Locate the cell with the specified text and output its (X, Y) center coordinate. 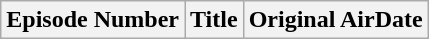
Title (214, 20)
Episode Number (93, 20)
Original AirDate (336, 20)
